Determine the [X, Y] coordinate at the center of the cell enclosing the given text.  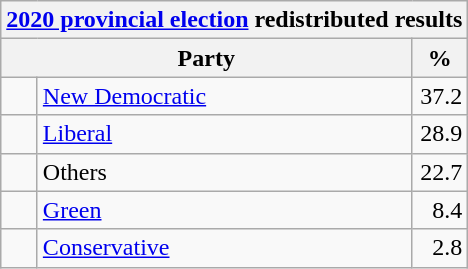
Others [224, 172]
8.4 [440, 210]
New Democratic [224, 96]
% [440, 58]
37.2 [440, 96]
Conservative [224, 248]
2.8 [440, 248]
Party [206, 58]
Green [224, 210]
2020 provincial election redistributed results [234, 20]
22.7 [440, 172]
28.9 [440, 134]
Liberal [224, 134]
